From the cell containing the given text, extract its center point as [x, y] coordinate. 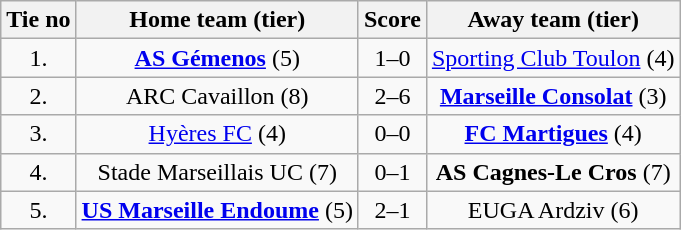
Away team (tier) [553, 20]
Home team (tier) [217, 20]
EUGA Ardziv (6) [553, 210]
AS Gémenos (5) [217, 58]
US Marseille Endoume (5) [217, 210]
1. [38, 58]
1–0 [392, 58]
Stade Marseillais UC (7) [217, 172]
ARC Cavaillon (8) [217, 96]
FC Martigues (4) [553, 134]
3. [38, 134]
2–6 [392, 96]
AS Cagnes-Le Cros (7) [553, 172]
Sporting Club Toulon (4) [553, 58]
Score [392, 20]
0–1 [392, 172]
4. [38, 172]
5. [38, 210]
Marseille Consolat (3) [553, 96]
Hyères FC (4) [217, 134]
Tie no [38, 20]
0–0 [392, 134]
2–1 [392, 210]
2. [38, 96]
